Pinpoint the cell where the given text exists, returning its [X, Y] midpoint coordinate. 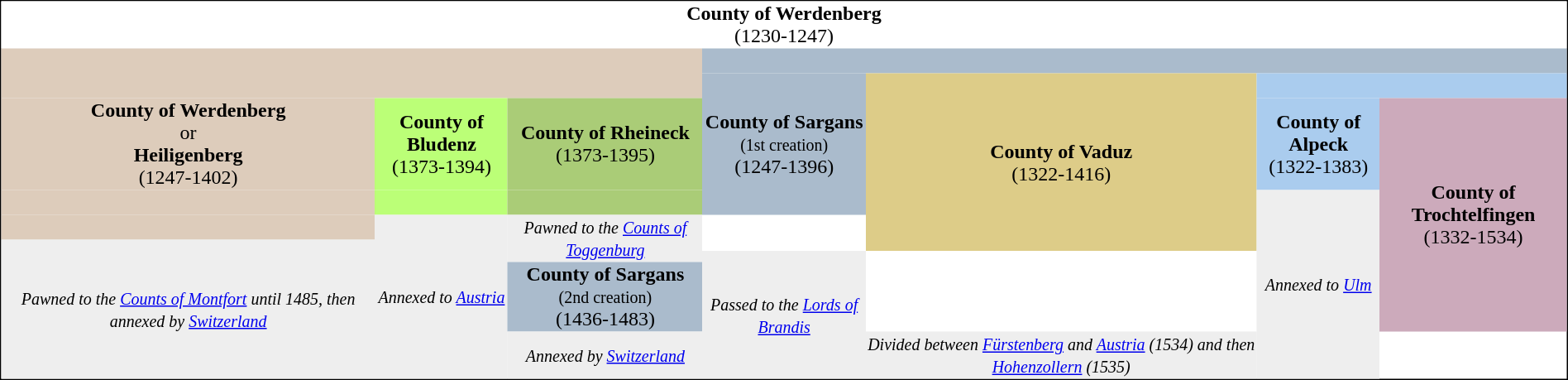
Pawned to the Counts of Montfort until 1485, then annexed by Switzerland [189, 310]
County of Bludenz(1373-1394) [442, 144]
County of Trochtelfingen (1332-1534) [1474, 214]
County of Alpeck (1322-1383) [1318, 144]
Pawned to the Counts of Toggenburg [605, 238]
County of Sargans(1st creation)(1247-1396) [784, 144]
County of Vaduz (1322-1416) [1062, 161]
County of WerdenbergorHeiligenberg(1247-1402) [189, 144]
Passed to the Lords of Brandis [784, 315]
County of Werdenberg (1230-1247) [784, 25]
Divided between Fürstenberg and Austria (1534) and then Hohenzollern (1535) [1062, 354]
County of Rheineck(1373-1395) [605, 144]
Annexed by Switzerland [605, 354]
County of Sargans(2nd creation)(1436-1483) [605, 296]
Annexed to Ulm [1318, 285]
Annexed to Austria [442, 297]
